For the text-containing cell, return its midpoint in (x, y) coordinate format. 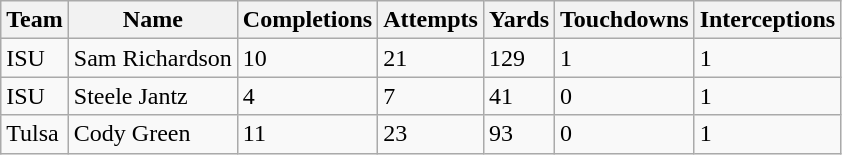
Team (35, 20)
Attempts (431, 20)
10 (307, 58)
23 (431, 134)
Completions (307, 20)
21 (431, 58)
Name (152, 20)
Interceptions (768, 20)
7 (431, 96)
Cody Green (152, 134)
4 (307, 96)
41 (518, 96)
Yards (518, 20)
Touchdowns (625, 20)
Steele Jantz (152, 96)
93 (518, 134)
Tulsa (35, 134)
129 (518, 58)
11 (307, 134)
Sam Richardson (152, 58)
